Pinpoint the cell where the given text exists, returning its [X, Y] midpoint coordinate. 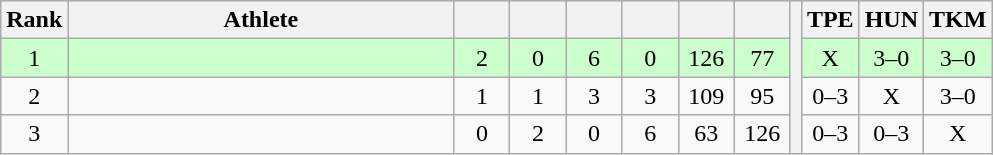
TKM [958, 20]
63 [706, 134]
95 [762, 96]
77 [762, 58]
Rank [34, 20]
TPE [830, 20]
HUN [891, 20]
Athlete [261, 20]
109 [706, 96]
